From the cell containing the given text, extract its center point as (x, y) coordinate. 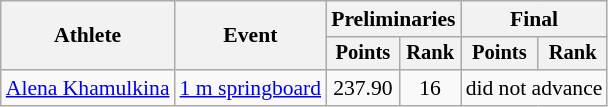
Event (251, 36)
Athlete (88, 36)
1 m springboard (251, 88)
16 (430, 88)
Final (534, 19)
did not advance (534, 88)
237.90 (363, 88)
Preliminaries (393, 19)
Alena Khamulkina (88, 88)
